Scan for the cell matching the given text and deliver its [X, Y] coordinate at center. 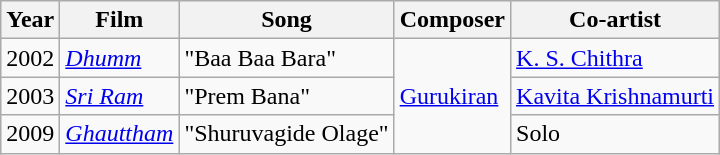
Ghauttham [120, 134]
Composer [452, 20]
Song [286, 20]
Sri Ram [120, 96]
Year [30, 20]
"Baa Baa Bara" [286, 58]
Co-artist [616, 20]
"Shuruvagide Olage" [286, 134]
Solo [616, 134]
Gurukiran [452, 96]
Film [120, 20]
K. S. Chithra [616, 58]
2009 [30, 134]
Dhumm [120, 58]
2002 [30, 58]
Kavita Krishnamurti [616, 96]
"Prem Bana" [286, 96]
2003 [30, 96]
